For the text-containing cell, return its midpoint in (x, y) coordinate format. 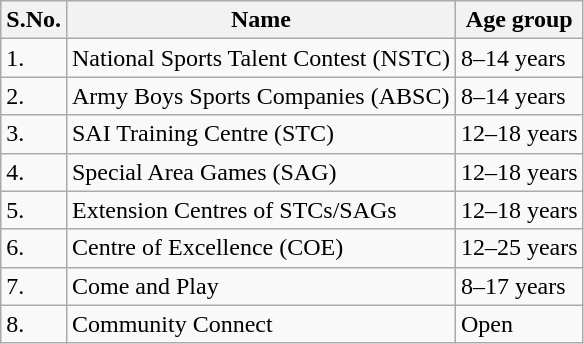
SAI Training Centre (STC) (260, 134)
8–17 years (519, 286)
6. (34, 248)
Name (260, 20)
4. (34, 172)
National Sports Talent Contest (NSTC) (260, 58)
2. (34, 96)
7. (34, 286)
3. (34, 134)
Open (519, 324)
Community Connect (260, 324)
S.No. (34, 20)
Extension Centres of STCs/SAGs (260, 210)
Army Boys Sports Companies (ABSC) (260, 96)
Special Area Games (SAG) (260, 172)
Come and Play (260, 286)
8. (34, 324)
Centre of Excellence (COE) (260, 248)
Age group (519, 20)
5. (34, 210)
1. (34, 58)
12–25 years (519, 248)
